Extract the (x, y) coordinate from the center of the cell holding the provided text.  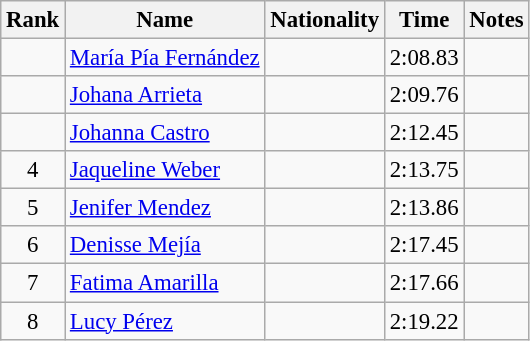
2:13.75 (424, 170)
Johanna Castro (165, 133)
Denisse Mejía (165, 245)
7 (33, 283)
Nationality (324, 20)
2:08.83 (424, 58)
Name (165, 20)
2:09.76 (424, 95)
Notes (496, 20)
Rank (33, 20)
2:19.22 (424, 321)
2:13.86 (424, 208)
2:17.45 (424, 245)
6 (33, 245)
5 (33, 208)
2:17.66 (424, 283)
Jaqueline Weber (165, 170)
2:12.45 (424, 133)
4 (33, 170)
Jenifer Mendez (165, 208)
Fatima Amarilla (165, 283)
Time (424, 20)
Lucy Pérez (165, 321)
8 (33, 321)
María Pía Fernández (165, 58)
Johana Arrieta (165, 95)
